From the cell containing the given text, extract its center point as (x, y) coordinate. 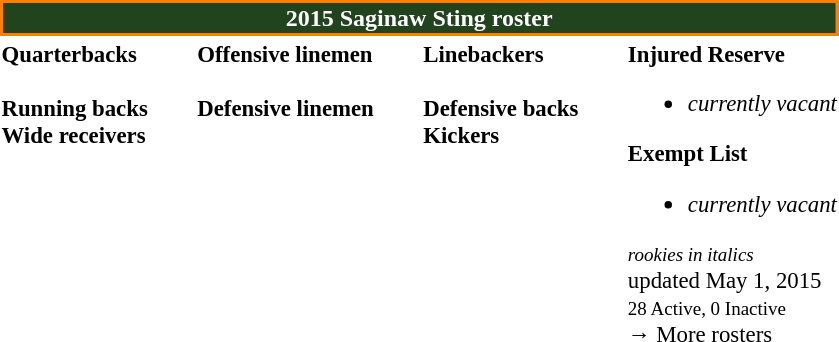
2015 Saginaw Sting roster (419, 18)
